Output the [x, y] coordinate of the center of the cell containing the given text.  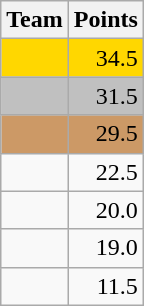
31.5 [106, 96]
19.0 [106, 248]
22.5 [106, 172]
Team [35, 20]
11.5 [106, 286]
20.0 [106, 210]
29.5 [106, 134]
Points [106, 20]
34.5 [106, 58]
